Pinpoint the cell where the given text exists, returning its [X, Y] midpoint coordinate. 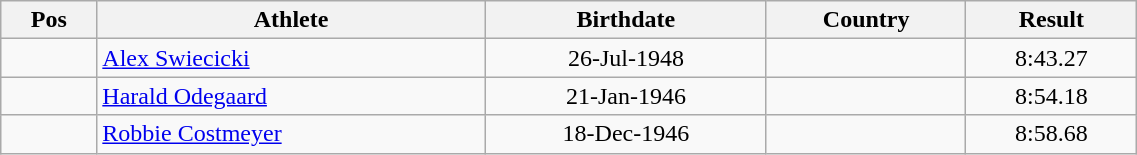
Country [866, 20]
Athlete [292, 20]
Robbie Costmeyer [292, 134]
18-Dec-1946 [626, 134]
26-Jul-1948 [626, 58]
8:43.27 [1052, 58]
Alex Swiecicki [292, 58]
Result [1052, 20]
8:58.68 [1052, 134]
Pos [49, 20]
21-Jan-1946 [626, 96]
8:54.18 [1052, 96]
Harald Odegaard [292, 96]
Birthdate [626, 20]
